Capture the cell that displays the provided text and extract its (x, y) central coordinate. 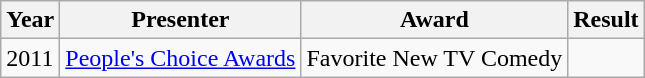
Year (30, 20)
Favorite New TV Comedy (434, 58)
People's Choice Awards (180, 58)
2011 (30, 58)
Result (606, 20)
Presenter (180, 20)
Award (434, 20)
